Extract the [X, Y] coordinate from the center of the cell holding the provided text.  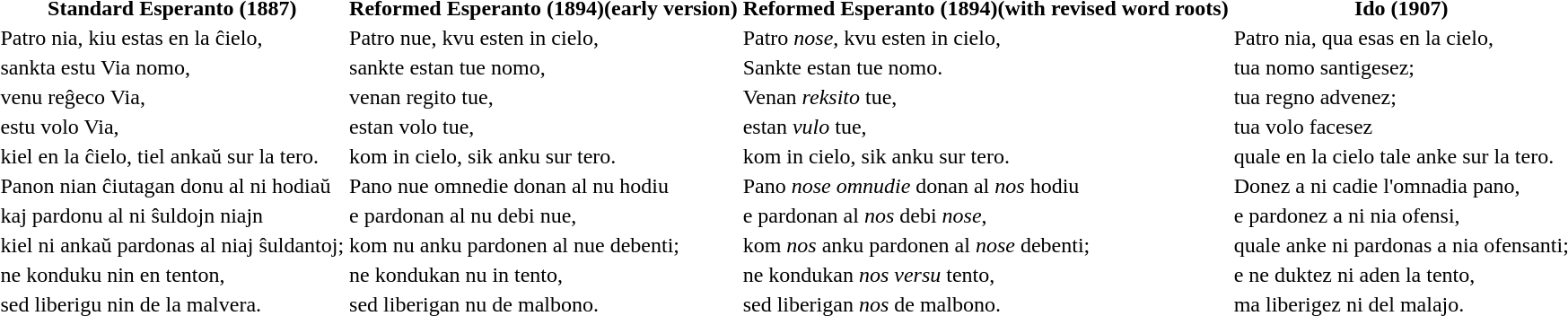
ne kondukan nos versu tento, [985, 275]
estan vulo tue, [985, 127]
Sankte estan tue nomo. [985, 67]
estan volo tue, [544, 127]
venan regito tue, [544, 97]
e pardonan al nu debi nue, [544, 215]
sankte estan tue nomo, [544, 67]
ne kondukan nu in tento, [544, 275]
kom nu anku pardonen al nue debenti; [544, 245]
Patro nose, kvu esten in cielo, [985, 38]
Patro nue, kvu esten in cielo, [544, 38]
e pardonan al nos debi nose, [985, 215]
Venan reksito tue, [985, 97]
kom nos anku pardonen al nose debenti; [985, 245]
Pano nue omnedie donan al nu hodiu [544, 186]
Pano nose omnudie donan al nos hodiu [985, 186]
